Provide the (x, y) coordinate of the cell's center where the given text is located.  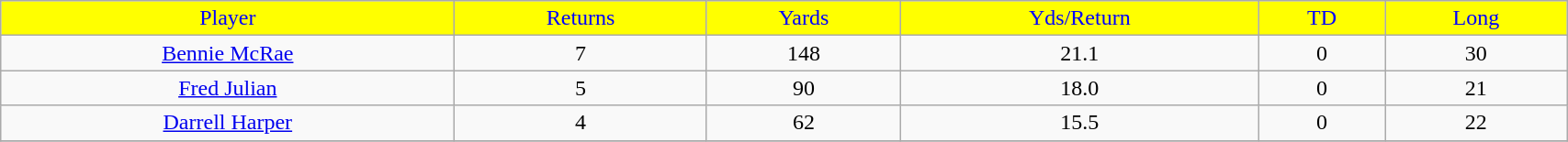
Returns (581, 18)
90 (803, 88)
TD (1322, 18)
Player (228, 18)
Bennie McRae (228, 53)
Long (1476, 18)
Yds/Return (1079, 18)
22 (1476, 123)
21 (1476, 88)
Yards (803, 18)
Fred Julian (228, 88)
4 (581, 123)
5 (581, 88)
18.0 (1079, 88)
148 (803, 53)
21.1 (1079, 53)
15.5 (1079, 123)
7 (581, 53)
Darrell Harper (228, 123)
62 (803, 123)
30 (1476, 53)
